Identify which cell holds the provided text, then report its [X, Y] central coordinate. 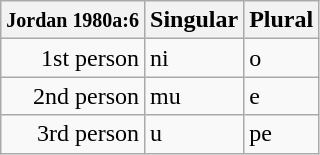
mu [194, 96]
3rd person [73, 134]
Plural [282, 20]
Singular [194, 20]
1st person [73, 58]
e [282, 96]
ni [194, 58]
2nd person [73, 96]
Jordan 1980a:6 [73, 20]
u [194, 134]
o [282, 58]
pe [282, 134]
